For the text-containing cell, return its midpoint in [X, Y] coordinate format. 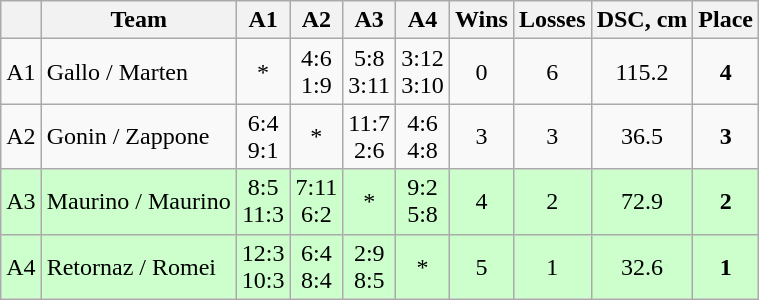
6:4 9:1 [263, 136]
5:83:11 [370, 72]
Wins [481, 20]
11:7 2:6 [370, 136]
8:511:3 [263, 202]
Losses [552, 20]
5 [481, 266]
DSC, cm [642, 20]
2:9 8:5 [370, 266]
6 [552, 72]
12:310:3 [263, 266]
72.9 [642, 202]
9:2 5:8 [423, 202]
6:4 8:4 [316, 266]
Team [138, 20]
Place [726, 20]
4:6 1:9 [316, 72]
3:123:10 [423, 72]
Gallo / Marten [138, 72]
Retornaz / Romei [138, 266]
32.6 [642, 266]
0 [481, 72]
Maurino / Maurino [138, 202]
4:6 4:8 [423, 136]
36.5 [642, 136]
Gonin / Zappone [138, 136]
115.2 [642, 72]
7:11 6:2 [316, 202]
